Capture the cell that displays the provided text and extract its (X, Y) central coordinate. 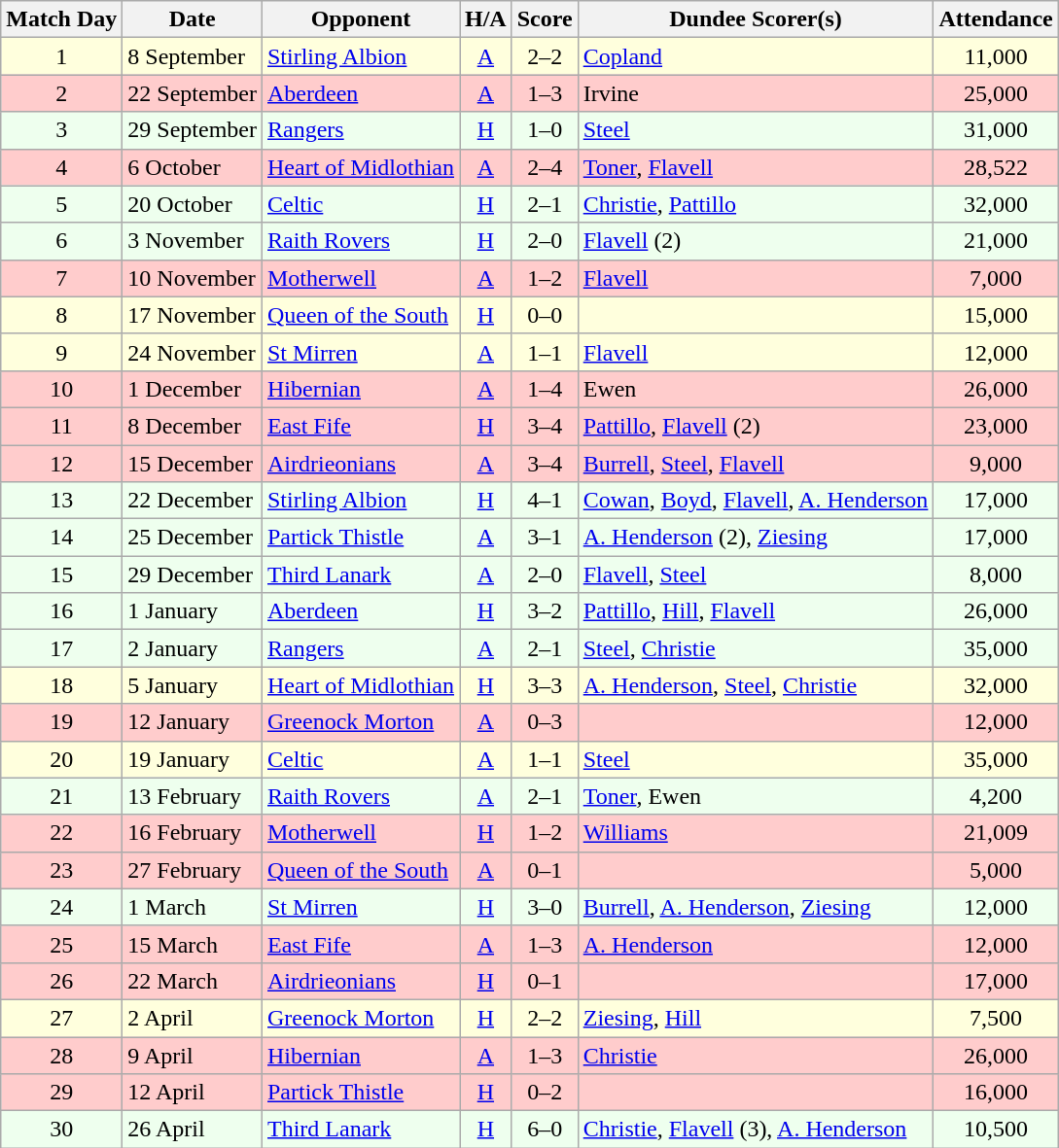
11,000 (996, 56)
Attendance (996, 19)
19 (62, 722)
Flavell, Steel (756, 574)
8 December (193, 426)
27 (62, 1018)
15,000 (996, 315)
Ewen (756, 389)
22 (62, 833)
28,522 (996, 167)
Pattillo, Hill, Flavell (756, 611)
25,000 (996, 93)
1 December (193, 389)
21,000 (996, 241)
22 March (193, 981)
13 (62, 501)
Flavell (2) (756, 241)
Date (193, 19)
27 February (193, 870)
15 March (193, 944)
21 (62, 796)
8,000 (996, 574)
1–0 (545, 130)
Burrell, A. Henderson, Ziesing (756, 907)
1 (62, 56)
19 January (193, 759)
24 November (193, 352)
25 December (193, 538)
Ziesing, Hill (756, 1018)
Burrell, Steel, Flavell (756, 464)
14 (62, 538)
0–3 (545, 722)
5 (62, 204)
21,009 (996, 833)
3 (62, 130)
18 (62, 685)
23 (62, 870)
29 December (193, 574)
8 (62, 315)
10,500 (996, 1130)
17 November (193, 315)
26 (62, 981)
5 January (193, 685)
3–3 (545, 685)
29 September (193, 130)
20 (62, 759)
24 (62, 907)
6–0 (545, 1130)
9 April (193, 1055)
31,000 (996, 130)
Pattillo, Flavell (2) (756, 426)
Steel, Christie (756, 648)
Dundee Scorer(s) (756, 19)
28 (62, 1055)
7,000 (996, 278)
2 April (193, 1018)
7,500 (996, 1018)
26 April (193, 1130)
Christie, Pattillo (756, 204)
Irvine (756, 93)
3–2 (545, 611)
11 (62, 426)
22 December (193, 501)
8 September (193, 56)
Score (545, 19)
Christie, Flavell (3), A. Henderson (756, 1130)
16,000 (996, 1093)
3–0 (545, 907)
1–4 (545, 389)
Opponent (360, 19)
2–4 (545, 167)
2 (62, 93)
1 January (193, 611)
29 (62, 1093)
25 (62, 944)
17 (62, 648)
10 November (193, 278)
4 (62, 167)
15 (62, 574)
H/A (485, 19)
9,000 (996, 464)
3 November (193, 241)
12 April (193, 1093)
A. Henderson (2), Ziesing (756, 538)
0–0 (545, 315)
Williams (756, 833)
13 February (193, 796)
30 (62, 1130)
2 January (193, 648)
16 February (193, 833)
9 (62, 352)
5,000 (996, 870)
A. Henderson, Steel, Christie (756, 685)
12 (62, 464)
Match Day (62, 19)
Toner, Ewen (756, 796)
0–2 (545, 1093)
3–1 (545, 538)
7 (62, 278)
12 January (193, 722)
Cowan, Boyd, Flavell, A. Henderson (756, 501)
10 (62, 389)
4,200 (996, 796)
1 March (193, 907)
23,000 (996, 426)
4–1 (545, 501)
Copland (756, 56)
15 December (193, 464)
6 October (193, 167)
Toner, Flavell (756, 167)
Christie (756, 1055)
20 October (193, 204)
A. Henderson (756, 944)
6 (62, 241)
22 September (193, 93)
16 (62, 611)
